Extract the [x, y] coordinate from the center of the cell holding the provided text.  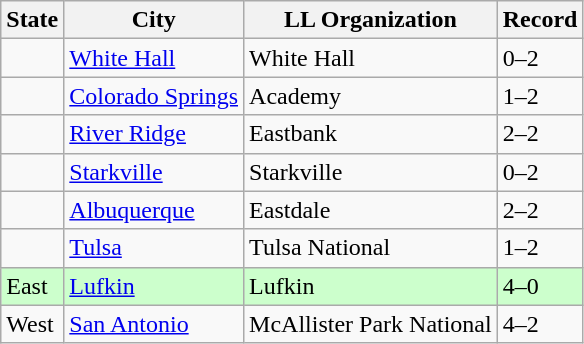
Academy [371, 96]
River Ridge [154, 134]
4–0 [540, 286]
San Antonio [154, 324]
Albuquerque [154, 210]
Tulsa National [371, 248]
Record [540, 20]
Eastbank [371, 134]
West [32, 324]
4–2 [540, 324]
East [32, 286]
Colorado Springs [154, 96]
Eastdale [371, 210]
Tulsa [154, 248]
State [32, 20]
LL Organization [371, 20]
McAllister Park National [371, 324]
City [154, 20]
